Return the (x, y) coordinate for the center point of the cell that contains the specified text.  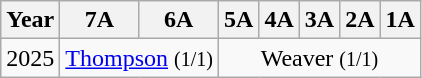
7A (100, 20)
Thompson (1/1) (140, 58)
4A (279, 20)
5A (238, 20)
2025 (30, 58)
1A (400, 20)
Year (30, 20)
6A (178, 20)
2A (360, 20)
3A (319, 20)
Weaver (1/1) (319, 58)
